Determine the (X, Y) coordinate at the center of the cell enclosing the given text.  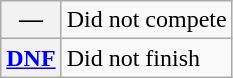
DNF (31, 58)
Did not finish (146, 58)
— (31, 20)
Did not compete (146, 20)
